From the cell containing the given text, extract its center point as (x, y) coordinate. 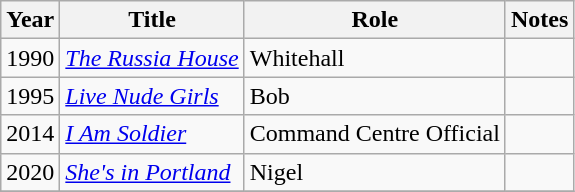
1995 (30, 96)
2014 (30, 134)
Whitehall (374, 58)
Year (30, 20)
Title (152, 20)
Role (374, 20)
Live Nude Girls (152, 96)
The Russia House (152, 58)
2020 (30, 172)
I Am Soldier (152, 134)
Notes (539, 20)
Bob (374, 96)
1990 (30, 58)
Nigel (374, 172)
She's in Portland (152, 172)
Command Centre Official (374, 134)
